Detect which cell encompasses the target text, then output its [x, y] center coordinate. 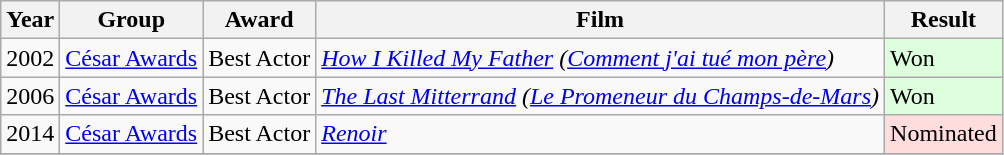
Group [132, 20]
How I Killed My Father (Comment j'ai tué mon père) [600, 58]
Award [260, 20]
Renoir [600, 134]
The Last Mitterrand (Le Promeneur du Champs-de-Mars) [600, 96]
2002 [30, 58]
Nominated [944, 134]
Film [600, 20]
2014 [30, 134]
Result [944, 20]
2006 [30, 96]
Year [30, 20]
